Scan for the cell matching the given text and deliver its (X, Y) coordinate at center. 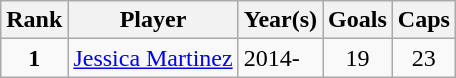
2014- (280, 58)
Player (153, 20)
1 (34, 58)
Year(s) (280, 20)
Jessica Martinez (153, 58)
Goals (358, 20)
Rank (34, 20)
19 (358, 58)
23 (424, 58)
Caps (424, 20)
